Return [x, y] of the center of cell containing provided text 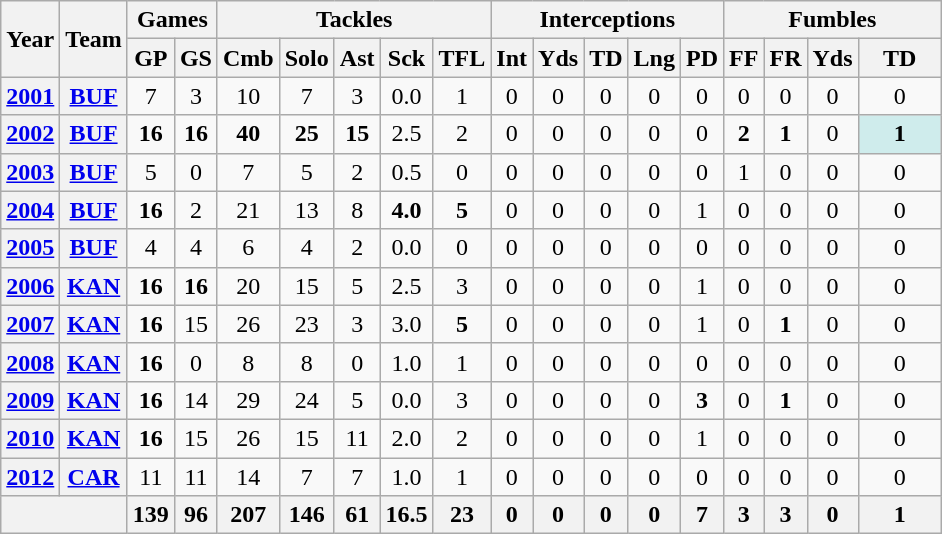
2007 [30, 324]
2001 [30, 96]
96 [196, 515]
2004 [30, 210]
Sck [406, 58]
Solo [306, 58]
Interceptions [608, 20]
21 [248, 210]
PD [702, 58]
2002 [30, 134]
61 [357, 515]
13 [306, 210]
139 [150, 515]
40 [248, 134]
2006 [30, 286]
2.0 [406, 438]
10 [248, 96]
207 [248, 515]
2005 [30, 248]
CAR [94, 477]
GS [196, 58]
16.5 [406, 515]
2012 [30, 477]
25 [306, 134]
146 [306, 515]
20 [248, 286]
Cmb [248, 58]
FF [744, 58]
Team [94, 39]
Games [172, 20]
Ast [357, 58]
29 [248, 400]
Fumbles [833, 20]
GP [150, 58]
3.0 [406, 324]
2003 [30, 172]
6 [248, 248]
Tackles [354, 20]
24 [306, 400]
FR [786, 58]
0.5 [406, 172]
TFL [462, 58]
Int [512, 58]
2008 [30, 362]
2010 [30, 438]
2009 [30, 400]
Year [30, 39]
Lng [654, 58]
4.0 [406, 210]
